Identify which cell holds the provided text, then report its [X, Y] central coordinate. 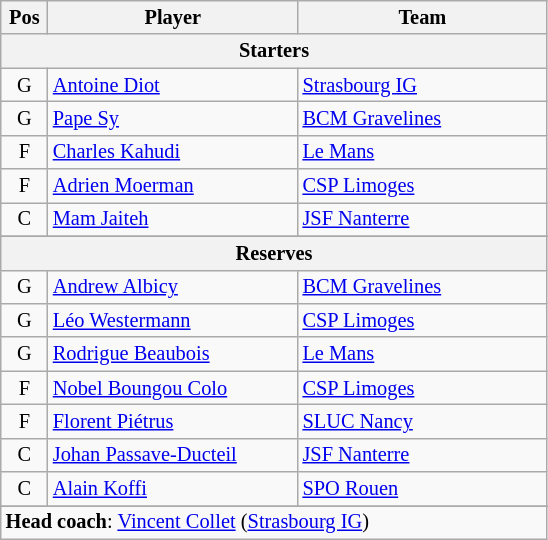
SPO Rouen [423, 489]
Team [423, 17]
Mam Jaiteh [173, 219]
Andrew Albicy [173, 287]
Starters [274, 51]
Head coach: Vincent Collet (Strasbourg IG) [274, 522]
Adrien Moerman [173, 186]
Pos [24, 17]
Pape Sy [173, 118]
Léo Westermann [173, 320]
SLUC Nancy [423, 421]
Player [173, 17]
Strasbourg IG [423, 85]
Johan Passave-Ducteil [173, 455]
Alain Koffi [173, 489]
Rodrigue Beaubois [173, 354]
Nobel Boungou Colo [173, 388]
Charles Kahudi [173, 152]
Florent Piétrus [173, 421]
Antoine Diot [173, 85]
Reserves [274, 253]
